Detect which cell encompasses the target text, then output its (x, y) center coordinate. 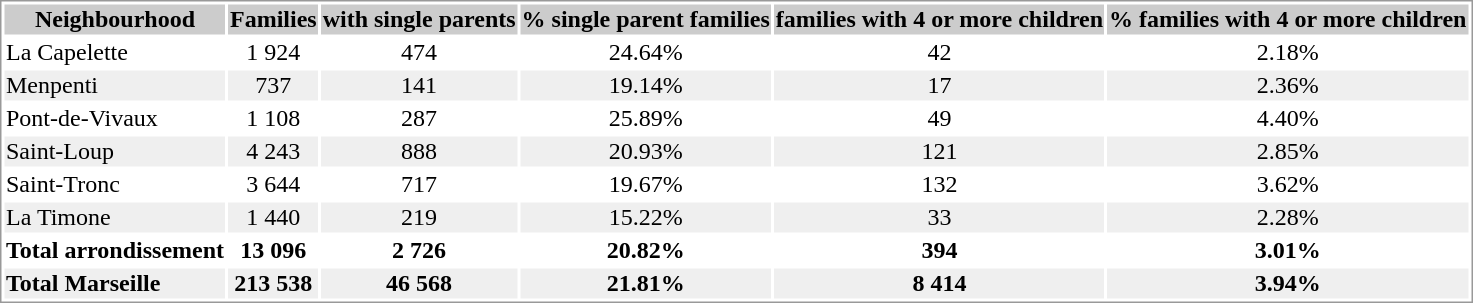
3 644 (274, 185)
394 (939, 251)
2.18% (1288, 53)
% families with 4 or more children (1288, 19)
19.14% (646, 85)
132 (939, 185)
4.40% (1288, 119)
with single parents (419, 19)
15.22% (646, 217)
8 414 (939, 283)
3.94% (1288, 283)
46 568 (419, 283)
474 (419, 53)
219 (419, 217)
25.89% (646, 119)
Saint-Loup (114, 151)
20.93% (646, 151)
% single parent families (646, 19)
21.81% (646, 283)
24.64% (646, 53)
Menpenti (114, 85)
2.28% (1288, 217)
3.62% (1288, 185)
737 (274, 85)
2.85% (1288, 151)
19.67% (646, 185)
4 243 (274, 151)
49 (939, 119)
Saint-Tronc (114, 185)
13 096 (274, 251)
121 (939, 151)
1 108 (274, 119)
2.36% (1288, 85)
141 (419, 85)
287 (419, 119)
213 538 (274, 283)
La Timone (114, 217)
888 (419, 151)
17 (939, 85)
2 726 (419, 251)
Families (274, 19)
Total arrondissement (114, 251)
33 (939, 217)
Pont-de-Vivaux (114, 119)
La Capelette (114, 53)
families with 4 or more children (939, 19)
717 (419, 185)
1 924 (274, 53)
42 (939, 53)
20.82% (646, 251)
3.01% (1288, 251)
1 440 (274, 217)
Neighbourhood (114, 19)
Total Marseille (114, 283)
